From the cell containing the given text, extract its center point as [x, y] coordinate. 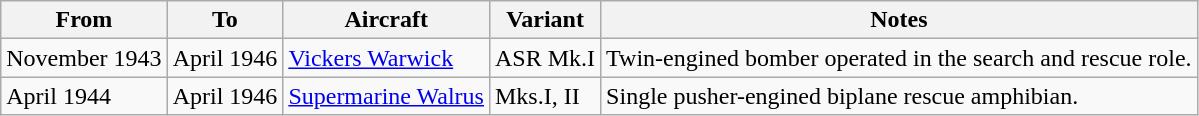
To [225, 20]
Supermarine Walrus [386, 96]
Twin-engined bomber operated in the search and rescue role. [899, 58]
Vickers Warwick [386, 58]
ASR Mk.I [544, 58]
Variant [544, 20]
From [84, 20]
Mks.I, II [544, 96]
Single pusher-engined biplane rescue amphibian. [899, 96]
Aircraft [386, 20]
April 1944 [84, 96]
November 1943 [84, 58]
Notes [899, 20]
